Detect which cell encompasses the target text, then output its [x, y] center coordinate. 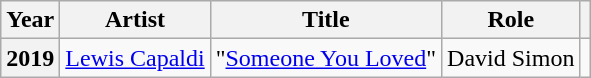
Lewis Capaldi [135, 58]
2019 [30, 58]
"Someone You Loved" [326, 58]
Title [326, 20]
Year [30, 20]
Artist [135, 20]
David Simon [511, 58]
Role [511, 20]
